Extract the [x, y] coordinate from the center of the cell holding the provided text.  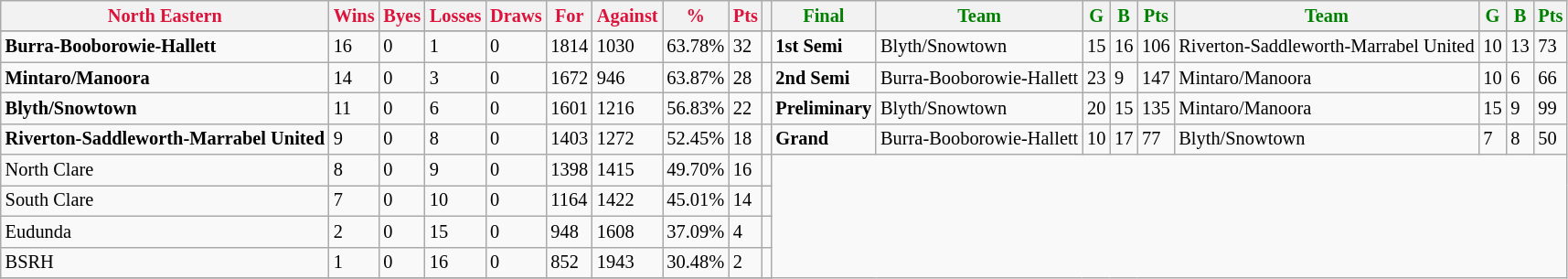
For [570, 16]
32 [746, 47]
23 [1096, 78]
1216 [627, 108]
Byes [401, 16]
South Clare [165, 200]
% [695, 16]
73 [1551, 47]
1398 [570, 170]
1943 [627, 263]
2nd Semi [825, 78]
852 [570, 263]
30.48% [695, 263]
28 [746, 78]
56.83% [695, 108]
948 [570, 231]
Draws [516, 16]
77 [1156, 139]
North Eastern [165, 16]
Against [627, 16]
Preliminary [825, 108]
20 [1096, 108]
4 [746, 231]
1st Semi [825, 47]
18 [746, 139]
BSRH [165, 263]
135 [1156, 108]
Eudunda [165, 231]
22 [746, 108]
North Clare [165, 170]
63.78% [695, 47]
1422 [627, 200]
45.01% [695, 200]
13 [1520, 47]
946 [627, 78]
1030 [627, 47]
37.09% [695, 231]
Wins [355, 16]
3 [455, 78]
106 [1156, 47]
1415 [627, 170]
1601 [570, 108]
1164 [570, 200]
Grand [825, 139]
49.70% [695, 170]
52.45% [695, 139]
Final [825, 16]
147 [1156, 78]
50 [1551, 139]
63.87% [695, 78]
99 [1551, 108]
1272 [627, 139]
17 [1124, 139]
1403 [570, 139]
1814 [570, 47]
1608 [627, 231]
Losses [455, 16]
11 [355, 108]
66 [1551, 78]
1672 [570, 78]
